Locate the cell with the specified text and output its [X, Y] center coordinate. 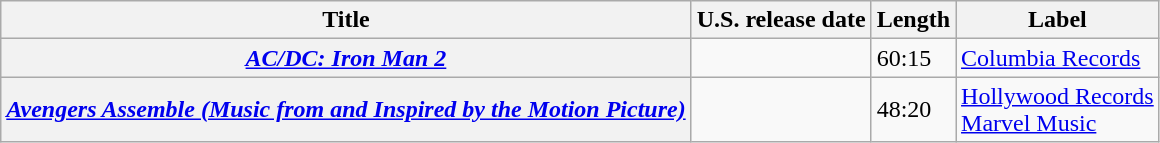
Title [346, 20]
U.S. release date [781, 20]
Hollywood RecordsMarvel Music [1058, 110]
60:15 [913, 58]
Length [913, 20]
Label [1058, 20]
Avengers Assemble (Music from and Inspired by the Motion Picture) [346, 110]
AC/DC: Iron Man 2 [346, 58]
Columbia Records [1058, 58]
48:20 [913, 110]
